Detect which cell encompasses the target text, then output its (X, Y) center coordinate. 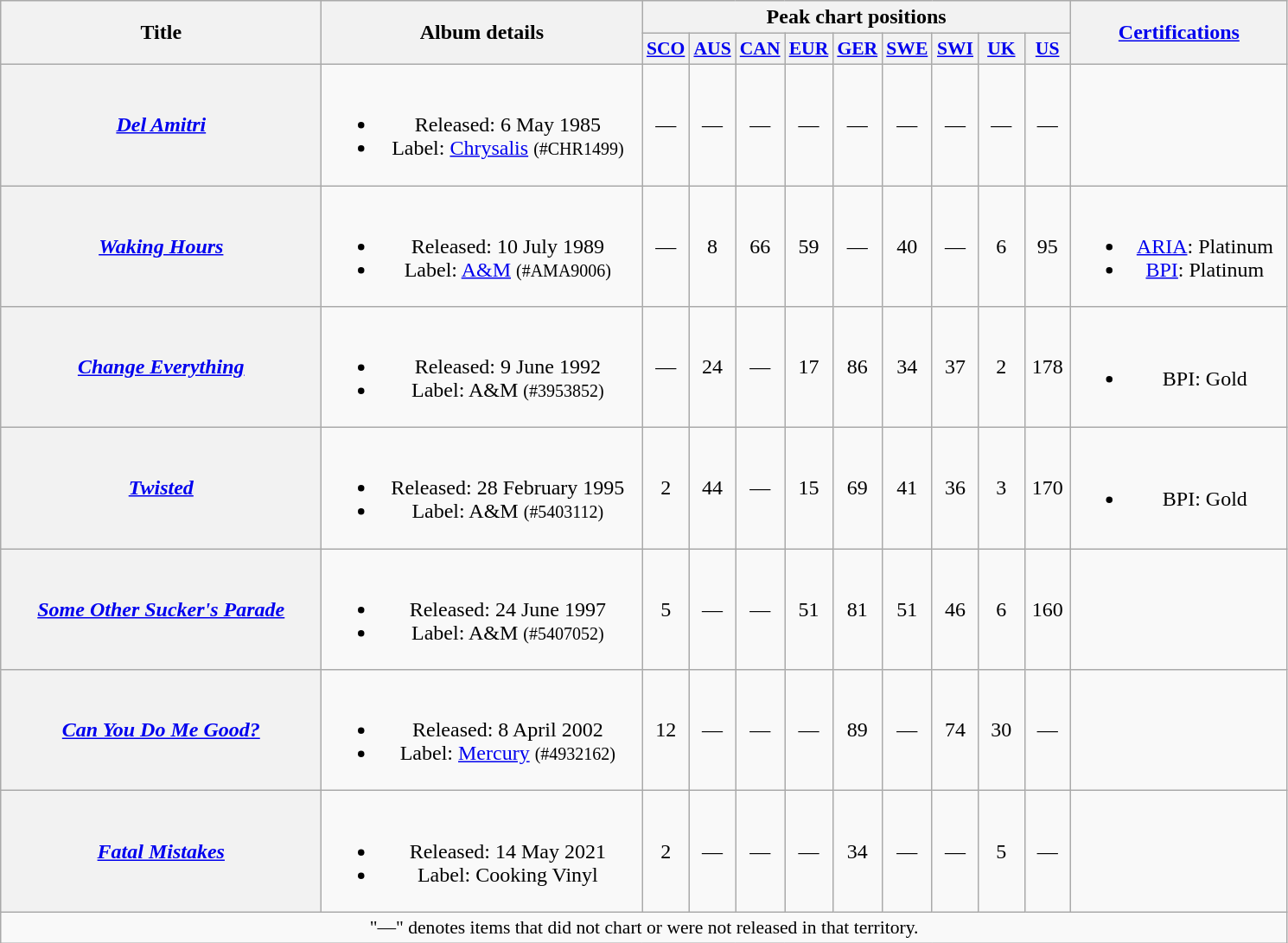
ARIA: PlatinumBPI: Platinum (1179, 245)
Twisted (161, 488)
SWI (954, 49)
Released: 10 July 1989Label: A&M (#AMA9006) (482, 245)
EUR (809, 49)
12 (666, 730)
"—" denotes items that did not chart or were not released in that territory. (645, 927)
37 (954, 367)
8 (712, 245)
15 (809, 488)
66 (761, 245)
Title (161, 33)
69 (858, 488)
Released: 6 May 1985Label: Chrysalis (#CHR1499) (482, 124)
178 (1048, 367)
44 (712, 488)
AUS (712, 49)
Released: 28 February 1995Label: A&M (#5403112) (482, 488)
40 (907, 245)
Del Amitri (161, 124)
Some Other Sucker's Parade (161, 609)
24 (712, 367)
Released: 9 June 1992Label: A&M (#3953852) (482, 367)
Change Everything (161, 367)
Released: 24 June 1997Label: A&M (#5407052) (482, 609)
Fatal Mistakes (161, 851)
30 (1001, 730)
SCO (666, 49)
Peak chart positions (856, 17)
170 (1048, 488)
GER (858, 49)
CAN (761, 49)
3 (1001, 488)
46 (954, 609)
59 (809, 245)
41 (907, 488)
89 (858, 730)
UK (1001, 49)
Can You Do Me Good? (161, 730)
Waking Hours (161, 245)
Released: 14 May 2021Label: Cooking Vinyl (482, 851)
81 (858, 609)
95 (1048, 245)
36 (954, 488)
Certifications (1179, 33)
17 (809, 367)
86 (858, 367)
SWE (907, 49)
Released: 8 April 2002Label: Mercury (#4932162) (482, 730)
74 (954, 730)
160 (1048, 609)
US (1048, 49)
Album details (482, 33)
